Return (x, y) of the center of cell containing provided text 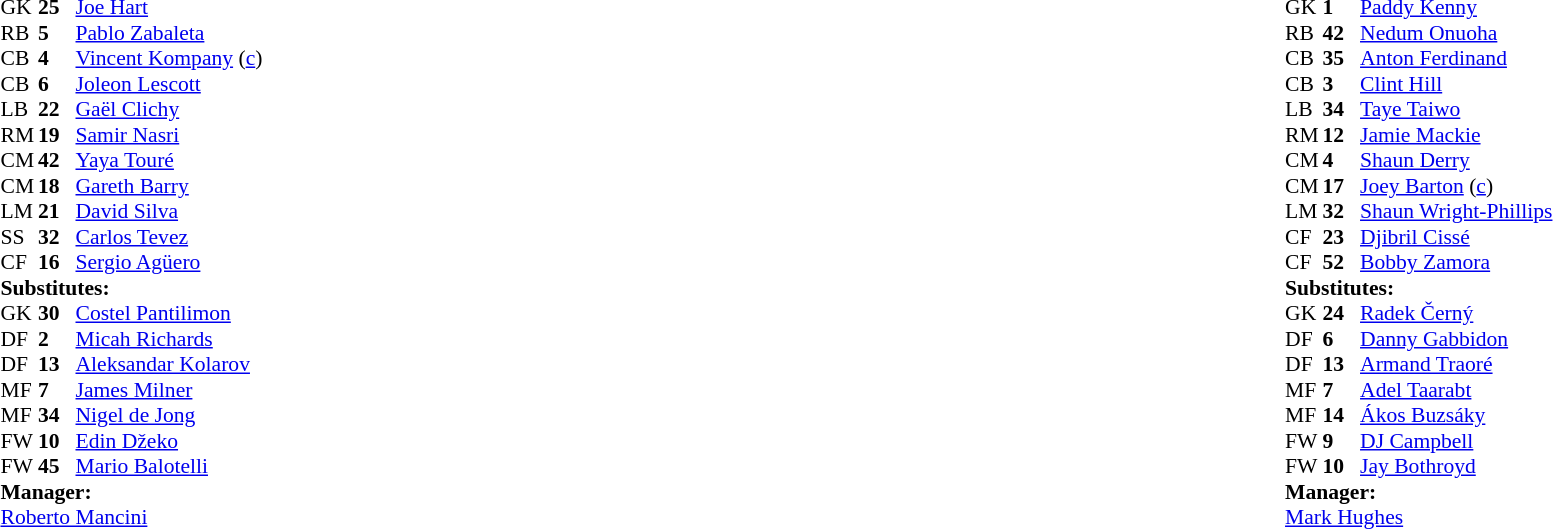
Jamie Mackie (1456, 135)
Vincent Kompany (c) (170, 59)
Pablo Zabaleta (170, 33)
Edin Džeko (170, 441)
James Milner (170, 390)
14 (1342, 415)
Jay Bothroyd (1456, 467)
David Silva (170, 211)
52 (1342, 263)
Nigel de Jong (170, 415)
Danny Gabbidon (1456, 339)
Djibril Cissé (1456, 237)
Clint Hill (1456, 84)
Carlos Tevez (170, 237)
22 (57, 109)
2 (57, 339)
DJ Campbell (1456, 441)
9 (1342, 441)
Shaun Wright-Phillips (1456, 211)
SS (19, 237)
45 (57, 467)
Bobby Zamora (1456, 263)
18 (57, 186)
5 (57, 33)
12 (1342, 135)
Sergio Agüero (170, 263)
17 (1342, 186)
Joey Barton (c) (1456, 186)
Yaya Touré (170, 161)
21 (57, 211)
24 (1342, 313)
23 (1342, 237)
16 (57, 263)
Micah Richards (170, 339)
3 (1342, 84)
Nedum Onuoha (1456, 33)
Gareth Barry (170, 186)
Shaun Derry (1456, 161)
Gaël Clichy (170, 109)
Anton Ferdinand (1456, 59)
Radek Černý (1456, 313)
Aleksandar Kolarov (170, 365)
Adel Taarabt (1456, 390)
Joleon Lescott (170, 84)
30 (57, 313)
Mario Balotelli (170, 467)
Ákos Buzsáky (1456, 415)
Taye Taiwo (1456, 109)
35 (1342, 59)
Samir Nasri (170, 135)
Costel Pantilimon (170, 313)
Armand Traoré (1456, 365)
19 (57, 135)
